Search for the cell housing the specified text and yield its [x, y] center coordinate. 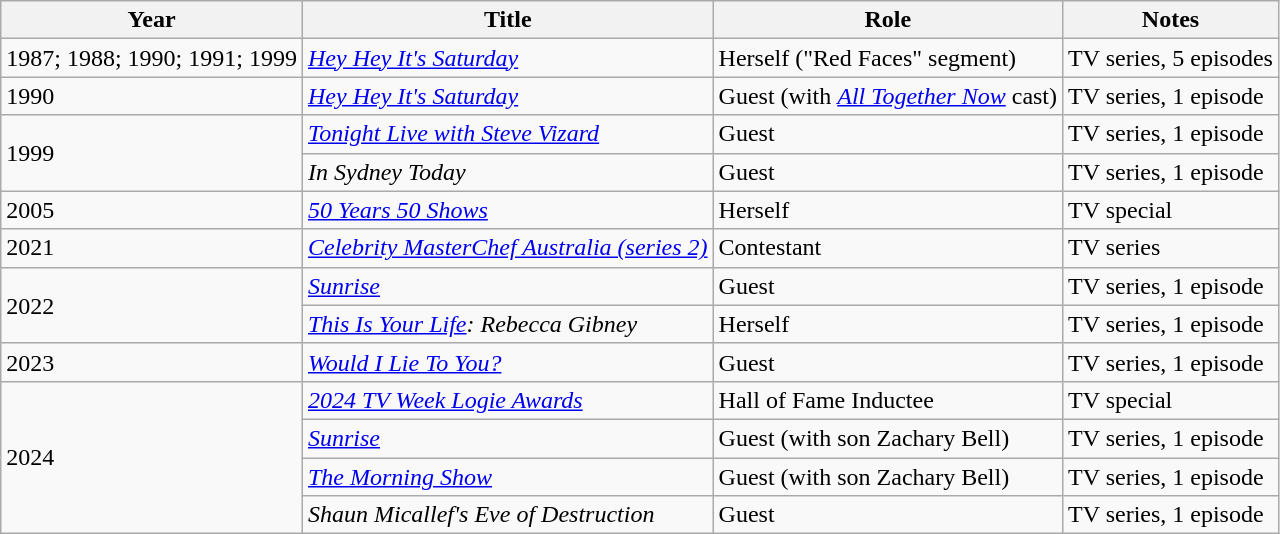
2021 [152, 248]
50 Years 50 Shows [508, 210]
Contestant [888, 248]
TV series, 5 episodes [1171, 58]
Notes [1171, 20]
2023 [152, 362]
1999 [152, 153]
2022 [152, 305]
Guest (with All Together Now cast) [888, 96]
2024 [152, 457]
2024 TV Week Logie Awards [508, 400]
2005 [152, 210]
Would I Lie To You? [508, 362]
Hall of Fame Inductee [888, 400]
Year [152, 20]
Herself ("Red Faces" segment) [888, 58]
Celebrity MasterChef Australia (series 2) [508, 248]
TV series [1171, 248]
The Morning Show [508, 477]
Title [508, 20]
1987; 1988; 1990; 1991; 1999 [152, 58]
This Is Your Life: Rebecca Gibney [508, 324]
Role [888, 20]
Tonight Live with Steve Vizard [508, 134]
1990 [152, 96]
In Sydney Today [508, 172]
Shaun Micallef's Eve of Destruction [508, 515]
